From the cell containing the given text, extract its center point as (X, Y) coordinate. 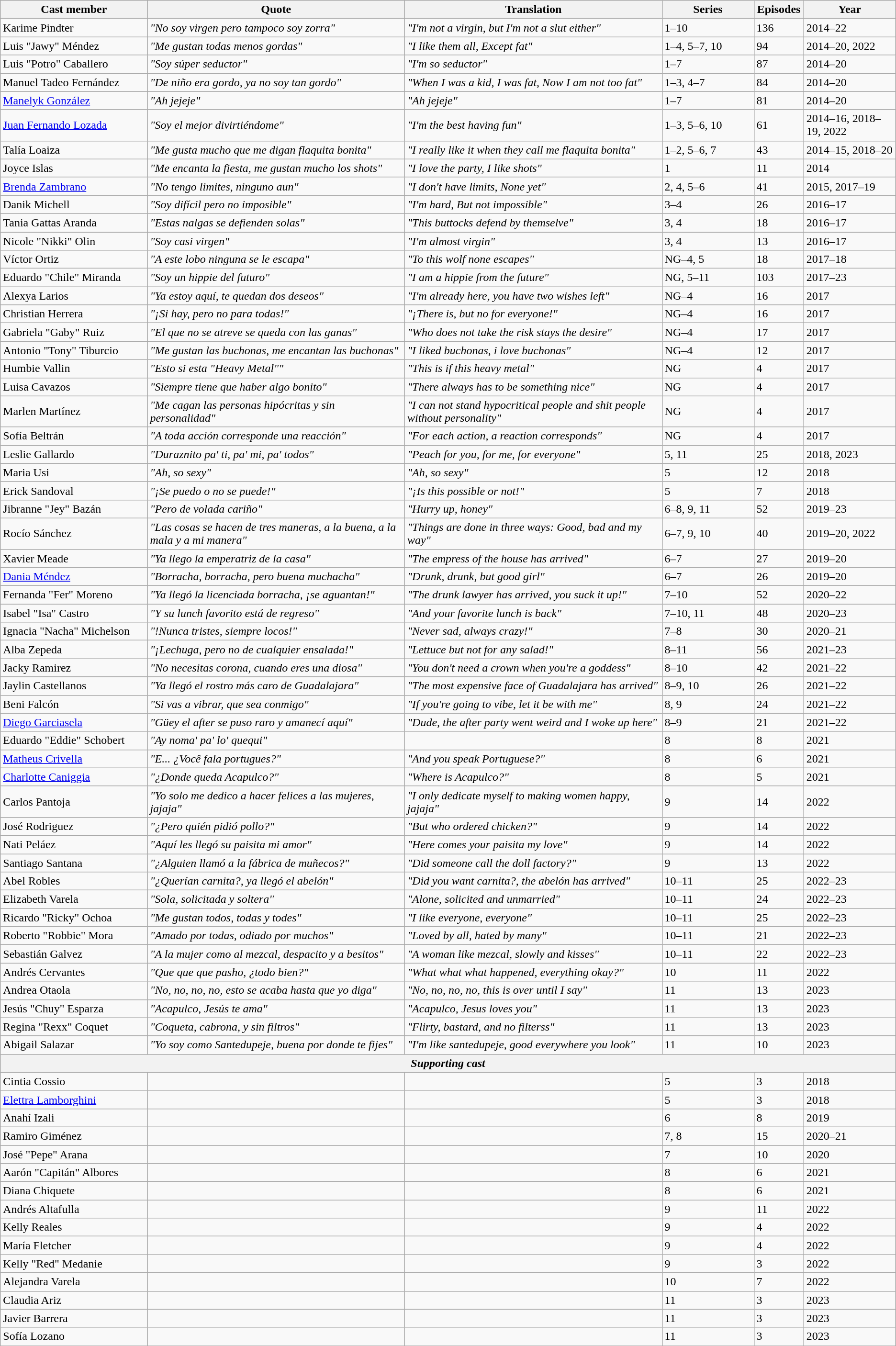
84 (779, 82)
1–3, 4–7 (708, 82)
"Las cosas se hacen de tres maneras, a la buena, a la mala y a mi manera" (276, 533)
"I'm not a virgin, but I'm not a slut either" (533, 28)
Episodes (779, 10)
"When I was a kid, I was fat, Now I am not too fat" (533, 82)
"¿Pero quién pidió pollo?" (276, 826)
José "Pepe" Arana (74, 1154)
Aarón "Capitán" Albores (74, 1173)
"Me cagan las personas hipócritas y sin personalidad" (276, 412)
Fernanda "Fer" Moreno (74, 595)
2014–20, 2022 (850, 46)
Tania Gattas Aranda (74, 223)
Elettra Lamborghini (74, 1099)
48 (779, 613)
"No, no, no, no, this is over until I say" (533, 990)
"To this wolf none escapes" (533, 259)
"¡Se puedo o no se puede!" (276, 491)
8–9 (708, 722)
7, 8 (708, 1136)
Elizabeth Varela (74, 899)
Antonio "Tony" Tiburcio (74, 350)
"Ya llegó el rostro más caro de Guadalajara" (276, 686)
7–8 (708, 631)
Alejandra Varela (74, 1282)
"¿Donde queda Acapulco?" (276, 777)
"Alone, solicited and unmarried" (533, 899)
2015, 2017–19 (850, 186)
30 (779, 631)
"Soy el mejor divirtiéndome" (276, 125)
1–4, 5–7, 10 (708, 46)
"Peach for you, for me, for everyone" (533, 454)
Diana Chiquete (74, 1191)
Jaylin Castellanos (74, 686)
"No tengo limites, ninguno aun" (276, 186)
"What what what happened, everything okay?" (533, 972)
"Pero de volada cariño" (276, 509)
Kelly Reales (74, 1227)
NG–4, 5 (708, 259)
"A woman like mezcal, slowly and kisses" (533, 954)
Christian Herrera (74, 314)
"And you speak Portuguese?" (533, 759)
"Me gustan todos, todas y todes" (276, 918)
2019 (850, 1118)
"Me encanta la fiesta, me gustan mucho los shots" (276, 168)
"The most expensive face of Guadalajara has arrived" (533, 686)
1–2, 5–6, 7 (708, 150)
"I like everyone, everyone" (533, 918)
2020–22 (850, 595)
42 (779, 668)
Rocío Sánchez (74, 533)
"Estas nalgas se defienden solas" (276, 223)
Nicole "Nikki" Olin (74, 241)
"No necesitas corona, cuando eres una diosa" (276, 668)
"E... ¿Você fala portugues?" (276, 759)
Supporting cast (448, 1063)
43 (779, 150)
"Ya estoy aquí, te quedan dos deseos" (276, 296)
Abel Robles (74, 881)
Regina "Rexx" Coquet (74, 1027)
Year (850, 10)
"I'm like santedupeje, good everywhere you look" (533, 1045)
"Yo soy como Santedupeje, buena por donde te fijes" (276, 1045)
Andrés Altafulla (74, 1209)
Dania Méndez (74, 577)
Alba Zepeda (74, 650)
Andrés Cervantes (74, 972)
"¡Si hay, pero no para todas!" (276, 314)
Beni Falcón (74, 704)
6–7, 9, 10 (708, 533)
Danik Michell (74, 204)
2020 (850, 1154)
"Güey el after se puso raro y amanecí aquí" (276, 722)
15 (779, 1136)
"Acapulco, Jesús te ama" (276, 1009)
61 (779, 125)
Claudia Ariz (74, 1300)
"¡Lechuga, pero no de cualquier ensalada!" (276, 650)
41 (779, 186)
"Coqueta, cabrona, y sin filtros" (276, 1027)
"¡Is this possible or not!" (533, 491)
136 (779, 28)
"Que que que pasho, ¿todo bien?" (276, 972)
"¿Querían carnita?, ya llegó el abelón" (276, 881)
Leslie Gallardo (74, 454)
"I really like it when they call me flaquita bonita" (533, 150)
"The drunk lawyer has arrived, you suck it up!" (533, 595)
17 (779, 332)
Ricardo "Ricky" Ochoa (74, 918)
Luisa Cavazos (74, 387)
Víctor Ortiz (74, 259)
Eduardo "Chile" Miranda (74, 278)
8, 9 (708, 704)
40 (779, 533)
Xavier Meade (74, 559)
Sofía Beltrán (74, 436)
"Soy un hippie del futuro" (276, 278)
"Borracha, borracha, pero buena muchacha" (276, 577)
"I'm hard, But not impossible" (533, 204)
Marlen Martínez (74, 412)
"Did you want carnita?, the abelón has arrived" (533, 881)
"No soy virgen pero tampoco soy zorra" (276, 28)
Gabriela "Gaby" Ruiz (74, 332)
Talía Loaiza (74, 150)
"Who does not take the risk stays the desire" (533, 332)
"Ay noma' pa' lo' quequi" (276, 740)
"Where is Acapulco?" (533, 777)
56 (779, 650)
"Me gustan las buchonas, me encantan las buchonas" (276, 350)
Manelyk González (74, 101)
2019–20, 2022 (850, 533)
Jesús "Chuy" Esparza (74, 1009)
"I'm almost virgin" (533, 241)
Jacky Ramirez (74, 668)
8–9, 10 (708, 686)
Sebastián Galvez (74, 954)
José Rodriguez (74, 826)
"You don't need a crown when you're a goddess" (533, 668)
2018, 2023 (850, 454)
Joyce Islas (74, 168)
Nati Peláez (74, 844)
"Acapulco, Jesus loves you" (533, 1009)
2014–22 (850, 28)
"Flirty, bastard, and no filterss" (533, 1027)
"Ya llegó la licenciada borracha, ¡se aguantan!" (276, 595)
"If you're going to vibe, let it be with me" (533, 704)
"¿Alguien llamó a la fábrica de muñecos?" (276, 863)
"I'm so seductor" (533, 64)
7–10, 11 (708, 613)
27 (779, 559)
Sofía Lozano (74, 1336)
Anahí Izali (74, 1118)
"I like them all, Except fat" (533, 46)
"¡There is, but no for everyone!" (533, 314)
María Fletcher (74, 1245)
"A toda acción corresponde una reacción" (276, 436)
Series (708, 10)
7–10 (708, 595)
"No, no, no, no, esto se acaba hasta que yo diga" (276, 990)
"Siempre tiene que haber algo bonito" (276, 387)
2014–16, 2018–19, 2022 (850, 125)
"A la mujer como al mezcal, despacito y a besitos" (276, 954)
Alexya Larios (74, 296)
1 (708, 168)
Javier Barrera (74, 1318)
NG, 5–11 (708, 278)
"El que no se atreve se queda con las ganas" (276, 332)
"I love the party, I like shots" (533, 168)
"There always has to be something nice" (533, 387)
2014 (850, 168)
2, 4, 5–6 (708, 186)
"De niño era gordo, ya no soy tan gordo" (276, 82)
"Sola, solicitada y soltera" (276, 899)
"Here comes your paisita my love" (533, 844)
"I'm already here, you have two wishes left" (533, 296)
Andrea Otaola (74, 990)
"And your favorite lunch is back" (533, 613)
"Hurry up, honey" (533, 509)
2017–23 (850, 278)
3–4 (708, 204)
8–11 (708, 650)
"Esto si esta "Heavy Metal"" (276, 369)
Ignacia "Nacha" Michelson (74, 631)
103 (779, 278)
"Y su lunch favorito está de regreso" (276, 613)
87 (779, 64)
2017–18 (850, 259)
81 (779, 101)
22 (779, 954)
"Ya llego la emperatriz de la casa" (276, 559)
Brenda Zambrano (74, 186)
"Yo solo me dedico a hacer felices a las mujeres, jajaja" (276, 801)
"I can not stand hypocritical people and shit people without personality" (533, 412)
Santiago Santana (74, 863)
"Drunk, drunk, but good girl" (533, 577)
"Soy súper seductor" (276, 64)
"!Nunca tristes, siempre locos!" (276, 631)
"Me gusta mucho que me digan flaquita bonita" (276, 150)
Charlotte Caniggia (74, 777)
2019–23 (850, 509)
5, 11 (708, 454)
"This buttocks defend by themselve" (533, 223)
2021–23 (850, 650)
2020–23 (850, 613)
"This is if this heavy metal" (533, 369)
Maria Usi (74, 472)
"Did someone call the doll factory?" (533, 863)
Eduardo "Eddie" Schobert (74, 740)
Humbie Vallin (74, 369)
8–10 (708, 668)
Luis "Potro" Caballero (74, 64)
1–10 (708, 28)
Juan Fernando Lozada (74, 125)
"Me gustan todas menos gordas" (276, 46)
"For each action, a reaction corresponds" (533, 436)
Abigail Salazar (74, 1045)
"Lettuce but not for any salad!" (533, 650)
"A este lobo ninguna se le escapa" (276, 259)
"But who ordered chicken?" (533, 826)
"The empress of the house has arrived" (533, 559)
Carlos Pantoja (74, 801)
Erick Sandoval (74, 491)
Ramiro Giménez (74, 1136)
"Dude, the after party went weird and I woke up here" (533, 722)
Cast member (74, 10)
Luis "Jawy" Méndez (74, 46)
Manuel Tadeo Fernández (74, 82)
"Soy difícil pero no imposible" (276, 204)
"Soy casi virgen" (276, 241)
Matheus Crivella (74, 759)
2014–15, 2018–20 (850, 150)
"I'm the best having fun" (533, 125)
Roberto "Robbie" Mora (74, 936)
Translation (533, 10)
Jibranne "Jey" Bazán (74, 509)
"Loved by all, hated by many" (533, 936)
Isabel "Isa" Castro (74, 613)
Karime Pindter (74, 28)
"Aquí les llegó su paisita mi amor" (276, 844)
"I am a hippie from the future" (533, 278)
"Si vas a vibrar, que sea conmigo" (276, 704)
"I only dedicate myself to making women happy, jajaja" (533, 801)
"Amado por todas, odiado por muchos" (276, 936)
6–8, 9, 11 (708, 509)
"I don't have limits, None yet" (533, 186)
"Duraznito pa' ti, pa' mi, pa' todos" (276, 454)
"Things are done in three ways: Good, bad and my way" (533, 533)
"Never sad, always crazy!" (533, 631)
94 (779, 46)
"I liked buchonas, i love buchonas" (533, 350)
1–3, 5–6, 10 (708, 125)
Diego Garciasela (74, 722)
Cintia Cossio (74, 1081)
Kelly "Red" Medanie (74, 1264)
Quote (276, 10)
